Detect which cell encompasses the target text, then output its [X, Y] center coordinate. 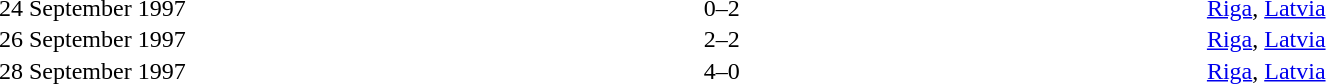
2–2 [722, 39]
